Determine the (x, y) coordinate at the center of the cell enclosing the given text.  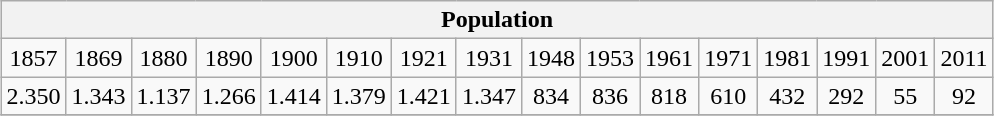
2.350 (34, 96)
1931 (488, 58)
55 (906, 96)
1981 (788, 58)
1.421 (424, 96)
292 (846, 96)
1.414 (294, 96)
2011 (964, 58)
818 (670, 96)
836 (610, 96)
1921 (424, 58)
432 (788, 96)
1961 (670, 58)
1869 (98, 58)
1857 (34, 58)
834 (550, 96)
1880 (164, 58)
1971 (728, 58)
1.343 (98, 96)
1953 (610, 58)
1.137 (164, 96)
2001 (906, 58)
1.266 (228, 96)
1910 (358, 58)
Population (497, 20)
1991 (846, 58)
1.379 (358, 96)
1890 (228, 58)
1.347 (488, 96)
610 (728, 96)
1900 (294, 58)
92 (964, 96)
1948 (550, 58)
